Detect which cell encompasses the target text, then output its (X, Y) center coordinate. 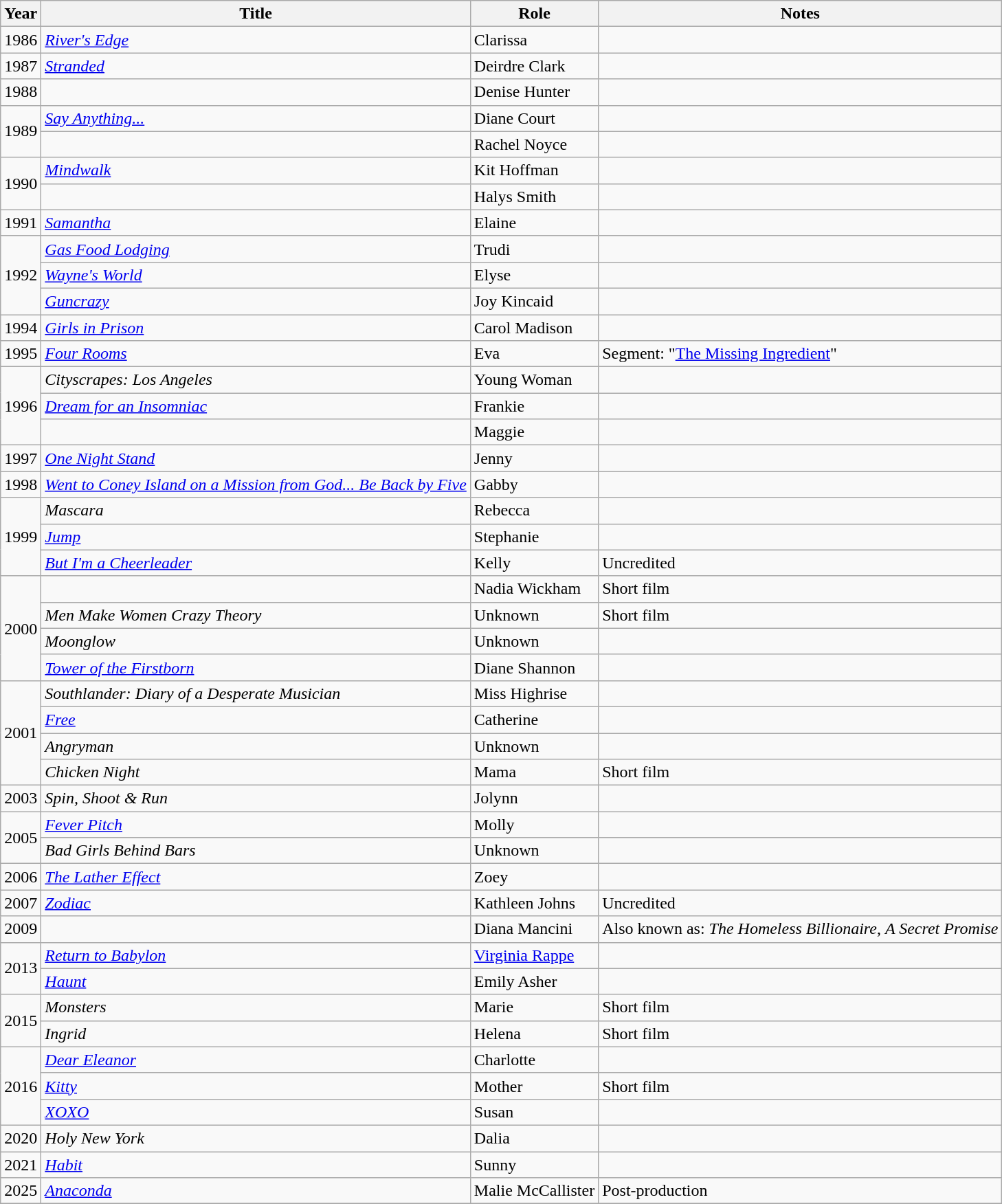
Kathleen Johns (534, 903)
Maggie (534, 432)
Sunny (534, 1165)
Holy New York (256, 1138)
Year (21, 14)
Diane Court (534, 118)
1997 (21, 458)
River's Edge (256, 40)
2015 (21, 1021)
Spin, Shoot & Run (256, 799)
Emily Asher (534, 981)
Also known as: The Homeless Billionaire, A Secret Promise (800, 929)
Dalia (534, 1138)
Habit (256, 1165)
Wayne's World (256, 275)
1996 (21, 406)
Carol Madison (534, 328)
Southlander: Diary of a Desperate Musician (256, 693)
Trudi (534, 249)
The Lather Effect (256, 877)
Dear Eleanor (256, 1060)
1995 (21, 354)
Notes (800, 14)
Gas Food Lodging (256, 249)
Diana Mancini (534, 929)
Stephanie (534, 537)
1998 (21, 484)
Men Make Women Crazy Theory (256, 615)
Four Rooms (256, 354)
Mama (534, 772)
One Night Stand (256, 458)
Post-production (800, 1191)
Title (256, 14)
Rachel Noyce (534, 144)
Molly (534, 825)
Jump (256, 537)
Elyse (534, 275)
2000 (21, 628)
Frankie (534, 406)
Clarissa (534, 40)
2001 (21, 733)
Marie (534, 1007)
Nadia Wickham (534, 589)
Mother (534, 1086)
Stranded (256, 66)
2006 (21, 877)
Bad Girls Behind Bars (256, 851)
Malie McCallister (534, 1191)
Jolynn (534, 799)
Zoey (534, 877)
Young Woman (534, 380)
2005 (21, 838)
Guncrazy (256, 301)
Free (256, 720)
Virginia Rappe (534, 955)
Chicken Night (256, 772)
Miss Highrise (534, 693)
Rebecca (534, 511)
Elaine (534, 223)
Anaconda (256, 1191)
Say Anything... (256, 118)
Monsters (256, 1007)
Angryman (256, 746)
2020 (21, 1138)
2025 (21, 1191)
Helena (534, 1034)
Haunt (256, 981)
1991 (21, 223)
Segment: "The Missing Ingredient" (800, 354)
2007 (21, 903)
Return to Babylon (256, 955)
1990 (21, 183)
2003 (21, 799)
Susan (534, 1112)
Moonglow (256, 641)
Ingrid (256, 1034)
2009 (21, 929)
Halys Smith (534, 197)
1999 (21, 537)
Cityscrapes: Los Angeles (256, 380)
Diane Shannon (534, 667)
2016 (21, 1086)
1994 (21, 328)
XOXO (256, 1112)
Deirdre Clark (534, 66)
Went to Coney Island on a Mission from God... Be Back by Five (256, 484)
But I'm a Cheerleader (256, 563)
1988 (21, 92)
2021 (21, 1165)
Mindwalk (256, 170)
Girls in Prison (256, 328)
Joy Kincaid (534, 301)
Fever Pitch (256, 825)
Role (534, 14)
1987 (21, 66)
Charlotte (534, 1060)
Gabby (534, 484)
1992 (21, 275)
Kitty (256, 1086)
Jenny (534, 458)
2013 (21, 968)
1986 (21, 40)
1989 (21, 131)
Catherine (534, 720)
Dream for an Insomniac (256, 406)
Mascara (256, 511)
Zodiac (256, 903)
Tower of the Firstborn (256, 667)
Samantha (256, 223)
Eva (534, 354)
Kit Hoffman (534, 170)
Denise Hunter (534, 92)
Kelly (534, 563)
